Search for the cell housing the specified text and yield its [X, Y] center coordinate. 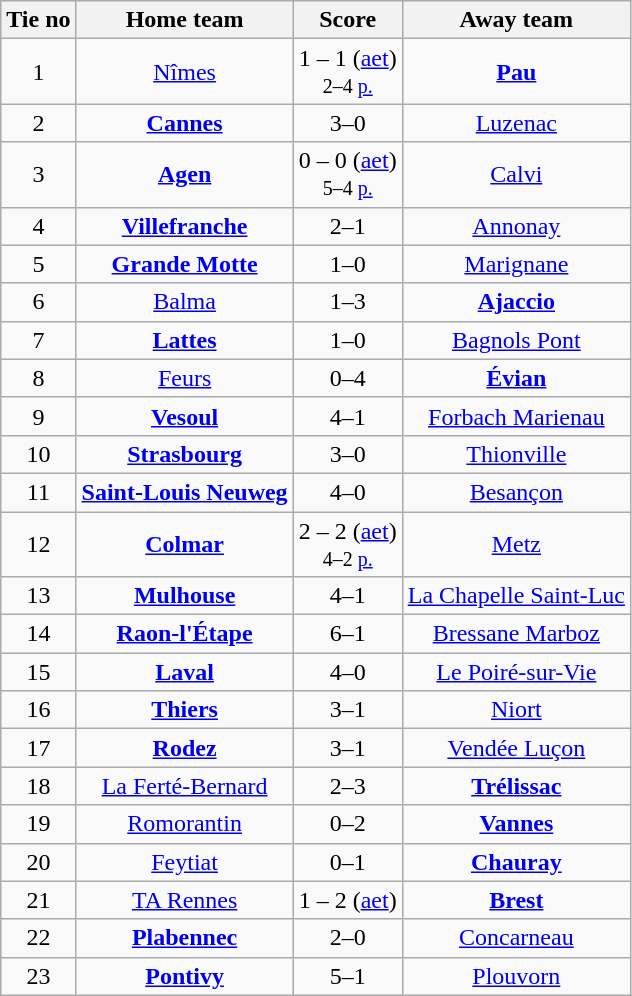
0–1 [348, 862]
Saint-Louis Neuweg [184, 492]
6–1 [348, 634]
0–4 [348, 378]
Tie no [38, 20]
10 [38, 454]
Feytiat [184, 862]
Villefranche [184, 226]
Away team [516, 20]
2–1 [348, 226]
Lattes [184, 340]
Concarneau [516, 938]
Vannes [516, 824]
Forbach Marienau [516, 416]
18 [38, 786]
15 [38, 672]
2 [38, 123]
Thiers [184, 710]
13 [38, 596]
6 [38, 302]
Laval [184, 672]
1 [38, 72]
3 [38, 174]
Rodez [184, 748]
Vesoul [184, 416]
Grande Motte [184, 264]
Le Poiré-sur-Vie [516, 672]
Metz [516, 544]
2–0 [348, 938]
22 [38, 938]
Cannes [184, 123]
17 [38, 748]
21 [38, 900]
Colmar [184, 544]
Marignane [516, 264]
Plabennec [184, 938]
12 [38, 544]
23 [38, 976]
La Chapelle Saint-Luc [516, 596]
Balma [184, 302]
1–3 [348, 302]
Vendée Luçon [516, 748]
14 [38, 634]
Niort [516, 710]
Agen [184, 174]
0 – 0 (aet)5–4 p. [348, 174]
9 [38, 416]
8 [38, 378]
La Ferté-Bernard [184, 786]
Romorantin [184, 824]
0–2 [348, 824]
5 [38, 264]
4 [38, 226]
Mulhouse [184, 596]
19 [38, 824]
2 – 2 (aet)4–2 p. [348, 544]
Pontivy [184, 976]
Ajaccio [516, 302]
5–1 [348, 976]
Pau [516, 72]
Besançon [516, 492]
TA Rennes [184, 900]
2–3 [348, 786]
20 [38, 862]
Bagnols Pont [516, 340]
Feurs [184, 378]
Bressane Marboz [516, 634]
1 – 1 (aet)2–4 p. [348, 72]
Calvi [516, 174]
Score [348, 20]
16 [38, 710]
Luzenac [516, 123]
Strasbourg [184, 454]
Brest [516, 900]
Plouvorn [516, 976]
Annonay [516, 226]
Home team [184, 20]
Thionville [516, 454]
Nîmes [184, 72]
7 [38, 340]
Raon-l'Étape [184, 634]
Chauray [516, 862]
Trélissac [516, 786]
Évian [516, 378]
1 – 2 (aet) [348, 900]
11 [38, 492]
